Determine the (X, Y) coordinate at the center of the cell enclosing the given text.  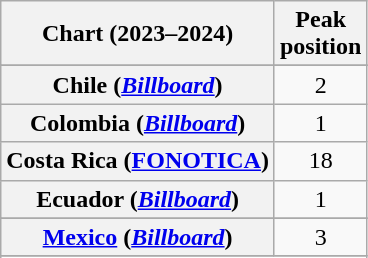
2 (320, 85)
Peakposition (320, 34)
Colombia (Billboard) (138, 123)
3 (320, 237)
18 (320, 161)
Mexico (Billboard) (138, 237)
Chart (2023–2024) (138, 34)
Ecuador (Billboard) (138, 199)
Chile (Billboard) (138, 85)
Costa Rica (FONOTICA) (138, 161)
